Provide the [x, y] coordinate of the cell's center where the given text is located.  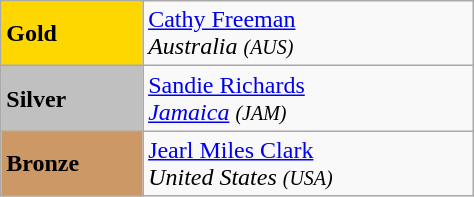
Jearl Miles ClarkUnited States (USA) [308, 164]
Gold [72, 34]
Bronze [72, 164]
Silver [72, 98]
Cathy FreemanAustralia (AUS) [308, 34]
Sandie RichardsJamaica (JAM) [308, 98]
